Locate the cell with the specified text and output its [x, y] center coordinate. 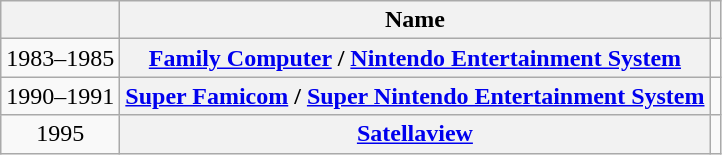
1990–1991 [60, 96]
1983–1985 [60, 58]
Name [415, 20]
Super Famicom / Super Nintendo Entertainment System [415, 96]
Family Computer / Nintendo Entertainment System [415, 58]
1995 [60, 134]
Satellaview [415, 134]
